Locate the cell with the specified text and output its [X, Y] center coordinate. 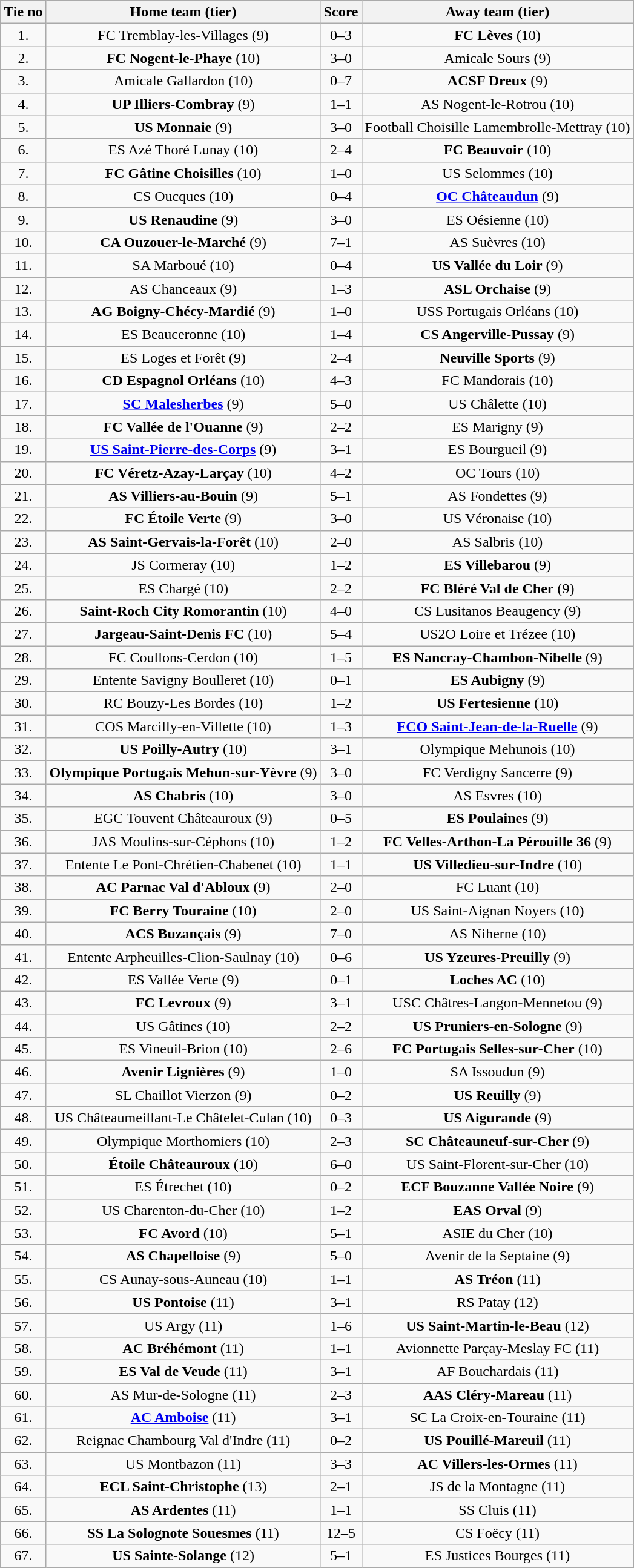
ES Loges et Forêt (9) [183, 358]
ES Chargé (10) [183, 588]
22. [23, 519]
51. [23, 1187]
AC Villers-les-Ormes (11) [498, 1464]
US Saint-Aignan Noyers (10) [498, 911]
FC Véretz-Azay-Larçay (10) [183, 473]
AC Bréhémont (11) [183, 1348]
58. [23, 1348]
0–7 [341, 81]
41. [23, 957]
Entente Arpheuilles-Clion-Saulnay (10) [183, 957]
US Véronaise (10) [498, 519]
UP Illiers-Combray (9) [183, 104]
7–0 [341, 934]
ES Vineuil-Brion (10) [183, 1049]
4. [23, 104]
2. [23, 58]
64. [23, 1487]
FC Gâtine Choisilles (10) [183, 173]
21. [23, 496]
FC Berry Touraine (10) [183, 911]
24. [23, 565]
39. [23, 911]
Avenir Lignières (9) [183, 1072]
43. [23, 1003]
US Poilly-Autry (10) [183, 749]
Tie no [23, 12]
USS Portugais Orléans (10) [498, 312]
0–6 [341, 957]
59. [23, 1371]
25. [23, 588]
US Saint-Martin-le-Beau (12) [498, 1325]
US Yzeures-Preuilly (9) [498, 957]
56. [23, 1302]
7. [23, 173]
SS Cluis (11) [498, 1510]
US Renaudine (9) [183, 219]
Amicale Gallardon (10) [183, 81]
US Sainte-Solange (12) [183, 1556]
US Châlette (10) [498, 404]
AS Ardentes (11) [183, 1510]
37. [23, 865]
SA Marboué (10) [183, 265]
30. [23, 703]
US Reuilly (9) [498, 1095]
JS de la Montagne (11) [498, 1487]
60. [23, 1394]
49. [23, 1141]
65. [23, 1510]
FC Bléré Val de Cher (9) [498, 588]
Avionnette Parçay-Meslay FC (11) [498, 1348]
US Vallée du Loir (9) [498, 265]
FC Avord (10) [183, 1233]
67. [23, 1556]
FC Beauvoir (10) [498, 150]
ES Azé Thoré Lunay (10) [183, 150]
Olympique Mehunois (10) [498, 749]
ES Étrechet (10) [183, 1187]
CS Oucques (10) [183, 196]
4–0 [341, 611]
20. [23, 473]
5–4 [341, 634]
45. [23, 1049]
12. [23, 289]
FC Lèves (10) [498, 35]
AS Villiers-au-Bouin (9) [183, 496]
6–0 [341, 1164]
Home team (tier) [183, 12]
US Saint-Florent-sur-Cher (10) [498, 1164]
50. [23, 1164]
FC Étoile Verte (9) [183, 519]
ES Aubigny (9) [498, 680]
5. [23, 127]
36. [23, 842]
US Fertesienne (10) [498, 703]
10. [23, 242]
15. [23, 358]
28. [23, 657]
SC Châteauneuf-sur-Cher (9) [498, 1141]
31. [23, 726]
US Charenton-du-Cher (10) [183, 1210]
19. [23, 450]
AC Amboise (11) [183, 1418]
AS Fondettes (9) [498, 496]
FC Portugais Selles-sur-Cher (10) [498, 1049]
ES Oésienne (10) [498, 219]
23. [23, 542]
CA Ouzouer-le-Marché (9) [183, 242]
ASL Orchaise (9) [498, 289]
SC Malesherbes (9) [183, 404]
7–1 [341, 242]
ES Bourgueil (9) [498, 450]
Olympique Portugais Mehun-sur-Yèvre (9) [183, 772]
Reignac Chambourg Val d'Indre (11) [183, 1441]
44. [23, 1026]
US Pruniers-en-Sologne (9) [498, 1026]
FCO Saint-Jean-de-la-Ruelle (9) [498, 726]
66. [23, 1533]
AS Chanceaux (9) [183, 289]
ACSF Dreux (9) [498, 81]
JS Cormeray (10) [183, 565]
ECL Saint-Christophe (13) [183, 1487]
63. [23, 1464]
4–2 [341, 473]
US Aigurande (9) [498, 1118]
3–3 [341, 1464]
Football Choisille Lamembrolle-Mettray (10) [498, 127]
US Châteaumeillant-Le Châtelet-Culan (10) [183, 1118]
AAS Cléry-Mareau (11) [498, 1394]
33. [23, 772]
16. [23, 381]
AS Chabris (10) [183, 796]
32. [23, 749]
ES Beauceronne (10) [183, 335]
2–1 [341, 1487]
FC Luant (10) [498, 888]
6. [23, 150]
AS Niherne (10) [498, 934]
ES Val de Veude (11) [183, 1371]
1. [23, 35]
27. [23, 634]
US Montbazon (11) [183, 1464]
0–5 [341, 819]
AS Saint-Gervais-la-Forêt (10) [183, 542]
AS Esvres (10) [498, 796]
SS La Solognote Souesmes (11) [183, 1533]
OC Châteaudun (9) [498, 196]
Amicale Sours (9) [498, 58]
FC Levroux (9) [183, 1003]
34. [23, 796]
Loches AC (10) [498, 980]
29. [23, 680]
AF Bouchardais (11) [498, 1371]
CS Lusitanos Beaugency (9) [498, 611]
Entente Savigny Boulleret (10) [183, 680]
US Saint-Pierre-des-Corps (9) [183, 450]
46. [23, 1072]
US Selommes (10) [498, 173]
ECF Bouzanne Vallée Noire (9) [498, 1187]
52. [23, 1210]
18. [23, 427]
8. [23, 196]
CS Angerville-Pussay (9) [498, 335]
1–6 [341, 1325]
Neuville Sports (9) [498, 358]
FC Coullons-Cerdon (10) [183, 657]
57. [23, 1325]
53. [23, 1233]
AC Parnac Val d'Abloux (9) [183, 888]
FC Verdigny Sancerre (9) [498, 772]
Olympique Morthomiers (10) [183, 1141]
48. [23, 1118]
ES Vallée Verte (9) [183, 980]
CD Espagnol Orléans (10) [183, 381]
SL Chaillot Vierzon (9) [183, 1095]
FC Mandorais (10) [498, 381]
1–5 [341, 657]
38. [23, 888]
Étoile Châteauroux (10) [183, 1164]
EGC Touvent Châteauroux (9) [183, 819]
SA Issoudun (9) [498, 1072]
AS Nogent-le-Rotrou (10) [498, 104]
US Gâtines (10) [183, 1026]
62. [23, 1441]
11. [23, 265]
Score [341, 12]
13. [23, 312]
26. [23, 611]
COS Marcilly-en-Villette (10) [183, 726]
ES Marigny (9) [498, 427]
AG Boigny-Chécy-Mardié (9) [183, 312]
US Pouillé-Mareuil (11) [498, 1441]
35. [23, 819]
US2O Loire et Trézee (10) [498, 634]
FC Vallée de l'Ouanne (9) [183, 427]
US Argy (11) [183, 1325]
EAS Orval (9) [498, 1210]
40. [23, 934]
12–5 [341, 1533]
US Monnaie (9) [183, 127]
CS Aunay-sous-Auneau (10) [183, 1279]
ES Justices Bourges (11) [498, 1556]
FC Nogent-le-Phaye (10) [183, 58]
AS Suèvres (10) [498, 242]
AS Tréon (11) [498, 1279]
54. [23, 1256]
14. [23, 335]
Avenir de la Septaine (9) [498, 1256]
42. [23, 980]
US Villedieu-sur-Indre (10) [498, 865]
US Pontoise (11) [183, 1302]
47. [23, 1095]
ASIE du Cher (10) [498, 1233]
FC Tremblay-les-Villages (9) [183, 35]
55. [23, 1279]
Saint-Roch City Romorantin (10) [183, 611]
OC Tours (10) [498, 473]
SC La Croix-en-Touraine (11) [498, 1418]
2–6 [341, 1049]
9. [23, 219]
CS Foëcy (11) [498, 1533]
61. [23, 1418]
FC Velles-Arthon-La Pérouille 36 (9) [498, 842]
3. [23, 81]
Entente Le Pont-Chrétien-Chabenet (10) [183, 865]
ES Nancray-Chambon-Nibelle (9) [498, 657]
AS Chapelloise (9) [183, 1256]
Jargeau-Saint-Denis FC (10) [183, 634]
ES Villebarou (9) [498, 565]
Away team (tier) [498, 12]
AS Salbris (10) [498, 542]
ACS Buzançais (9) [183, 934]
17. [23, 404]
1–4 [341, 335]
USC Châtres-Langon-Mennetou (9) [498, 1003]
ES Poulaines (9) [498, 819]
AS Mur-de-Sologne (11) [183, 1394]
JAS Moulins-sur-Céphons (10) [183, 842]
RS Patay (12) [498, 1302]
RC Bouzy-Les Bordes (10) [183, 703]
4–3 [341, 381]
